Pinpoint the cell where the given text exists, returning its [X, Y] midpoint coordinate. 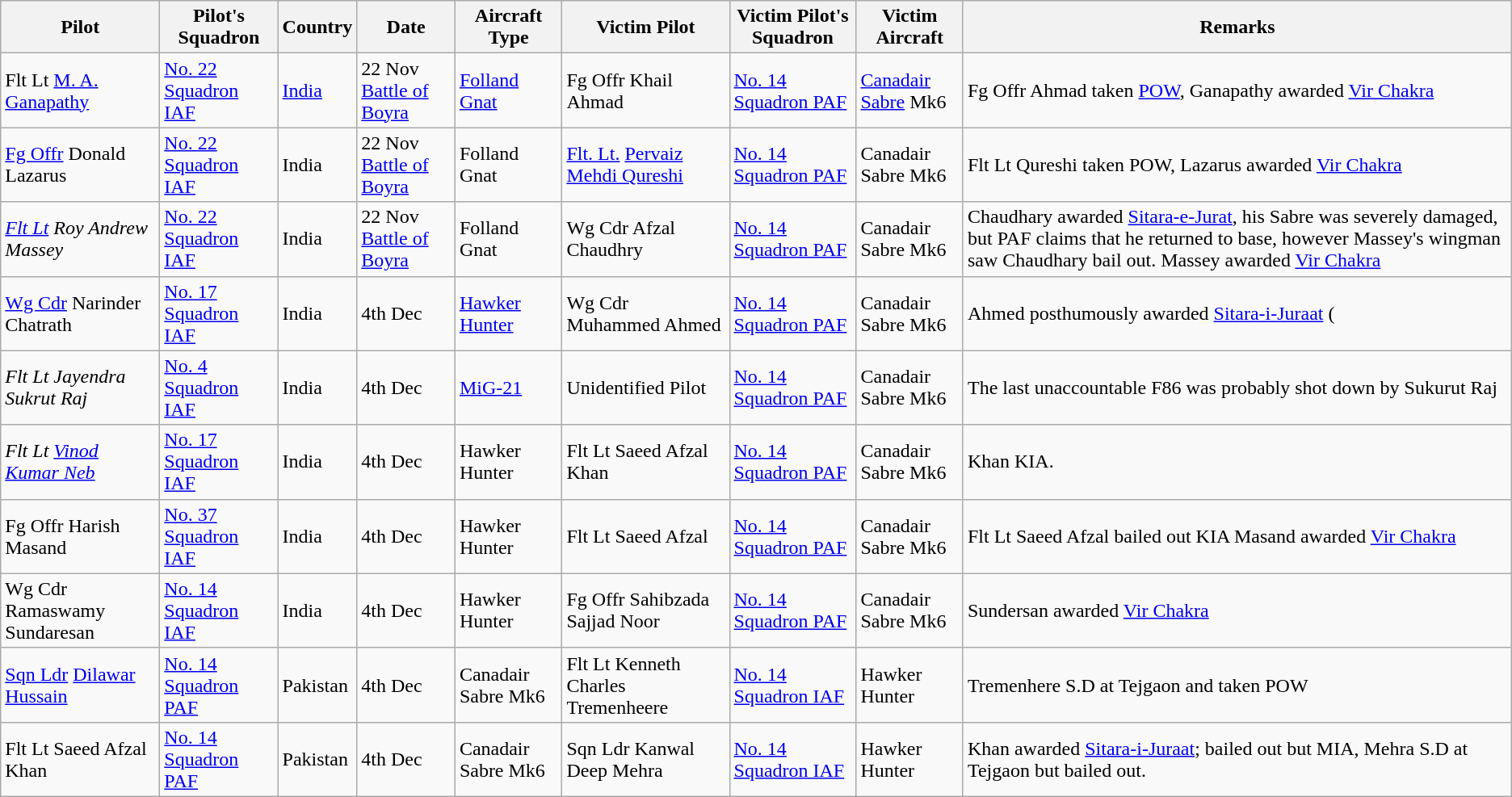
Flt Lt Vinod Kumar Neb [81, 462]
Fg Offr Sahibzada Sajjad Noor [646, 610]
Fg Offr Donald Lazarus [81, 165]
Khan KIA. [1237, 462]
Sundersan awarded Vir Chakra [1237, 610]
Aircraft Type [509, 27]
Flt Lt Saeed Afzal [646, 536]
Flt Lt M. A. Ganapathy [81, 90]
Flt Lt Roy Andrew Massey [81, 239]
Wg Cdr Muhammed Ahmed [646, 313]
No. 37 Squadron IAF [219, 536]
Wg Cdr Ramaswamy Sundaresan [81, 610]
Country [317, 27]
Remarks [1237, 27]
Fg Offr Harish Masand [81, 536]
Victim Aircraft [909, 27]
Sqn Ldr Kanwal Deep Mehra [646, 759]
Victim Pilot [646, 27]
Flt Lt Saeed Afzal bailed out KIA Masand awarded Vir Chakra [1237, 536]
Tremenhere S.D at Tejgaon and taken POW [1237, 685]
Flt. Lt. Pervaiz Mehdi Qureshi [646, 165]
Ahmed posthumously awarded Sitara-i-Juraat ( [1237, 313]
Sqn Ldr Dilawar Hussain [81, 685]
Fg Offr Ahmad taken POW, Ganapathy awarded Vir Chakra [1237, 90]
Pilot's Squadron [219, 27]
MiG-21 [509, 388]
The last unaccountable F86 was probably shot down by Sukurut Raj [1237, 388]
Flt Lt Kenneth Charles Tremenheere [646, 685]
Pilot [81, 27]
Wg Cdr Afzal Chaudhry [646, 239]
Flt Lt Qureshi taken POW, Lazarus awarded Vir Chakra [1237, 165]
Wg Cdr Narinder Chatrath [81, 313]
Flt Lt Jayendra Sukrut Raj [81, 388]
Khan awarded Sitara-i-Juraat; bailed out but MIA, Mehra S.D at Tejgaon but bailed out. [1237, 759]
No. 4 Squadron IAF [219, 388]
Victim Pilot's Squadron [793, 27]
Date [406, 27]
Fg Offr Khail Ahmad [646, 90]
Unidentified Pilot [646, 388]
